Capture the cell that displays the provided text and extract its [X, Y] central coordinate. 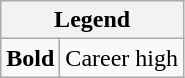
Legend [92, 20]
Bold [30, 58]
Career high [122, 58]
